Return the (X, Y) coordinate for the center point of the cell that contains the specified text.  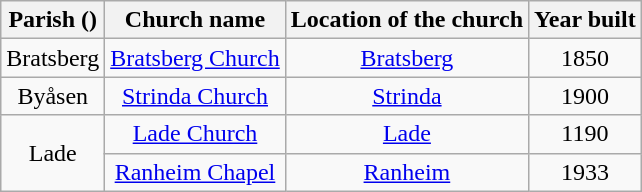
Location of the church (406, 20)
Church name (196, 20)
Lade Church (196, 134)
Parish () (53, 20)
Ranheim Chapel (196, 172)
Strinda (406, 96)
1190 (586, 134)
1850 (586, 58)
Strinda Church (196, 96)
1900 (586, 96)
Ranheim (406, 172)
1933 (586, 172)
Year built (586, 20)
Byåsen (53, 96)
Bratsberg Church (196, 58)
